Locate the cell with the specified text and output its (x, y) center coordinate. 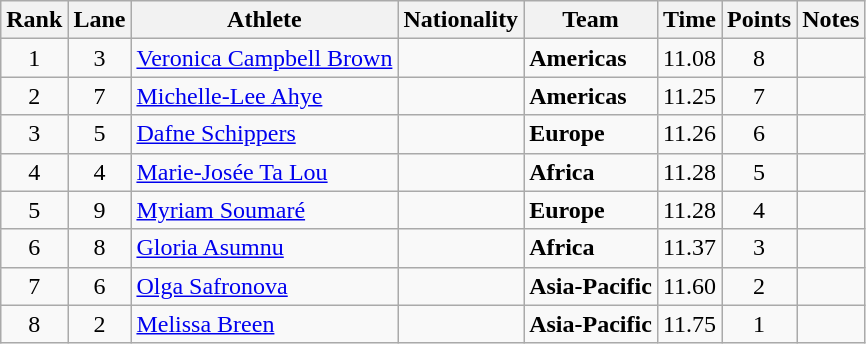
Gloria Asumnu (264, 248)
11.25 (689, 96)
Marie-Josée Ta Lou (264, 172)
Time (689, 20)
11.08 (689, 58)
Veronica Campbell Brown (264, 58)
11.75 (689, 324)
Nationality (461, 20)
Myriam Soumaré (264, 210)
11.37 (689, 248)
Michelle-Lee Ahye (264, 96)
11.26 (689, 134)
Team (591, 20)
Lane (100, 20)
Points (760, 20)
Athlete (264, 20)
Melissa Breen (264, 324)
11.60 (689, 286)
Rank (34, 20)
Olga Safronova (264, 286)
Notes (831, 20)
9 (100, 210)
Dafne Schippers (264, 134)
